Search for the cell housing the specified text and yield its [X, Y] center coordinate. 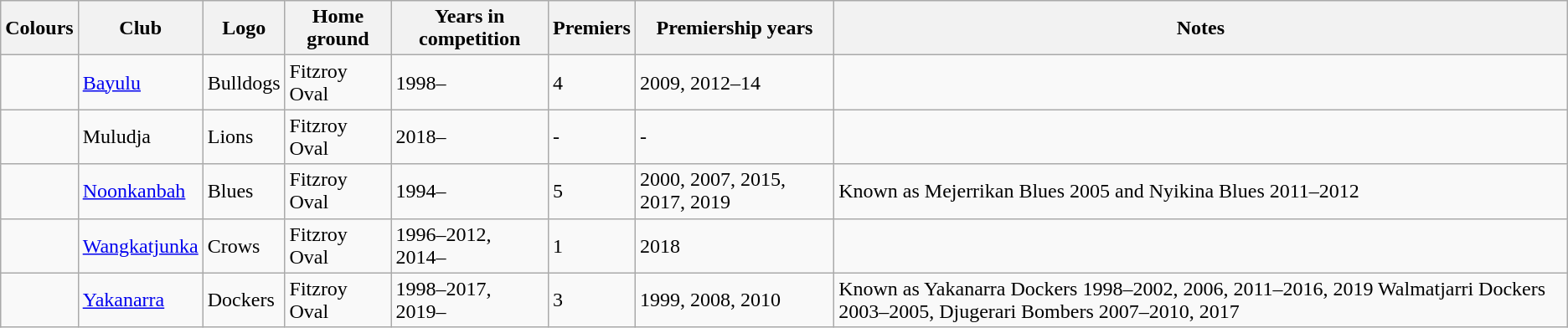
1996–2012, 2014– [470, 246]
Notes [1201, 28]
Known as Yakanarra Dockers 1998–2002, 2006, 2011–2016, 2019 Walmatjarri Dockers 2003–2005, Djugerari Bombers 2007–2010, 2017 [1201, 300]
1998– [470, 82]
4 [591, 82]
Dockers [244, 300]
1994– [470, 191]
Colours [39, 28]
Club [141, 28]
Bayulu [141, 82]
Logo [244, 28]
Home ground [338, 28]
Crows [244, 246]
Muludja [141, 137]
Premiership years [734, 28]
5 [591, 191]
Known as Mejerrikan Blues 2005 and Nyikina Blues 2011–2012 [1201, 191]
2018 [734, 246]
Years in competition [470, 28]
Premiers [591, 28]
Bulldogs [244, 82]
Blues [244, 191]
Noonkanbah [141, 191]
Yakanarra [141, 300]
Lions [244, 137]
2009, 2012–14 [734, 82]
Wangkatjunka [141, 246]
2018– [470, 137]
1999, 2008, 2010 [734, 300]
2000, 2007, 2015, 2017, 2019 [734, 191]
3 [591, 300]
1 [591, 246]
1998–2017, 2019– [470, 300]
